Extract the (x, y) coordinate from the center of the cell holding the provided text.  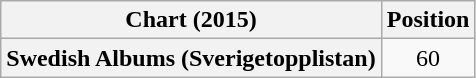
Chart (2015) (191, 20)
60 (428, 58)
Position (428, 20)
Swedish Albums (Sverigetopplistan) (191, 58)
